For the text-containing cell, return its midpoint in (X, Y) coordinate format. 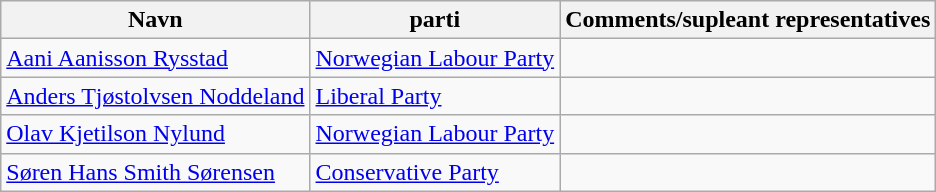
Conservative Party (435, 172)
Olav Kjetilson Nylund (156, 134)
Liberal Party (435, 96)
Aani Aanisson Rysstad (156, 58)
Comments/supleant representatives (748, 20)
Søren Hans Smith Sørensen (156, 172)
parti (435, 20)
Anders Tjøstolvsen Noddeland (156, 96)
Navn (156, 20)
